Find where the given text appears and provide that cell's center as (X, Y) coordinate. 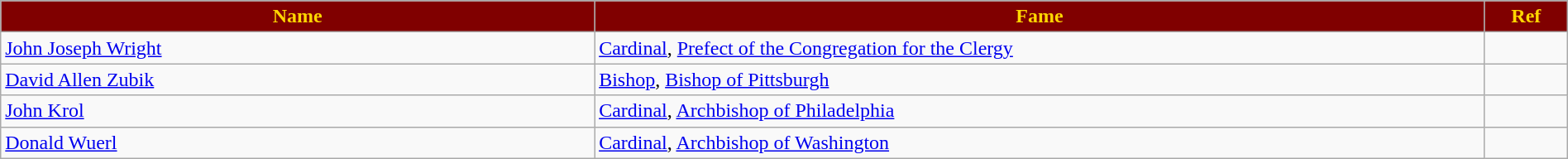
Cardinal, Archbishop of Washington (1040, 142)
David Allen Zubik (298, 79)
Ref (1526, 17)
Cardinal, Prefect of the Congregation for the Clergy (1040, 48)
Name (298, 17)
Cardinal, Archbishop of Philadelphia (1040, 111)
Donald Wuerl (298, 142)
Bishop, Bishop of Pittsburgh (1040, 79)
John Krol (298, 111)
Fame (1040, 17)
John Joseph Wright (298, 48)
